Locate the cell with the specified text and output its (x, y) center coordinate. 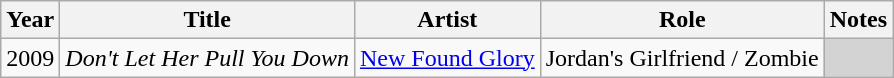
Role (682, 20)
Title (208, 20)
Jordan's Girlfriend / Zombie (682, 58)
2009 (30, 58)
Notes (858, 20)
Artist (447, 20)
New Found Glory (447, 58)
Year (30, 20)
Don't Let Her Pull You Down (208, 58)
